Output the [x, y] coordinate of the center of the cell containing the given text.  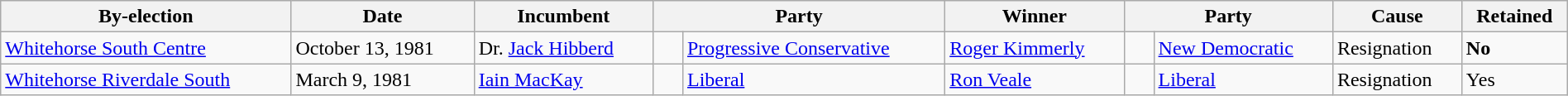
Iain MacKay [563, 79]
Progressive Conservative [814, 48]
Winner [1035, 17]
No [1514, 48]
Dr. Jack Hibberd [563, 48]
Retained [1514, 17]
Date [382, 17]
October 13, 1981 [382, 48]
Yes [1514, 79]
Whitehorse Riverdale South [146, 79]
Cause [1397, 17]
Incumbent [563, 17]
By-election [146, 17]
Ron Veale [1035, 79]
Whitehorse South Centre [146, 48]
March 9, 1981 [382, 79]
Roger Kimmerly [1035, 48]
New Democratic [1243, 48]
